Return (x, y) of the center of cell containing provided text 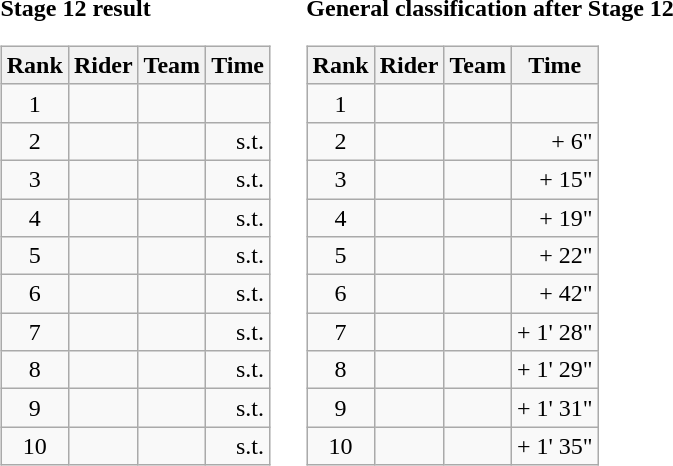
+ 15" (554, 179)
+ 6" (554, 141)
+ 42" (554, 294)
+ 1' 29" (554, 370)
+ 22" (554, 256)
+ 19" (554, 217)
+ 1' 31" (554, 408)
+ 1' 35" (554, 446)
+ 1' 28" (554, 332)
